Find where the given text appears and provide that cell's center as [x, y] coordinate. 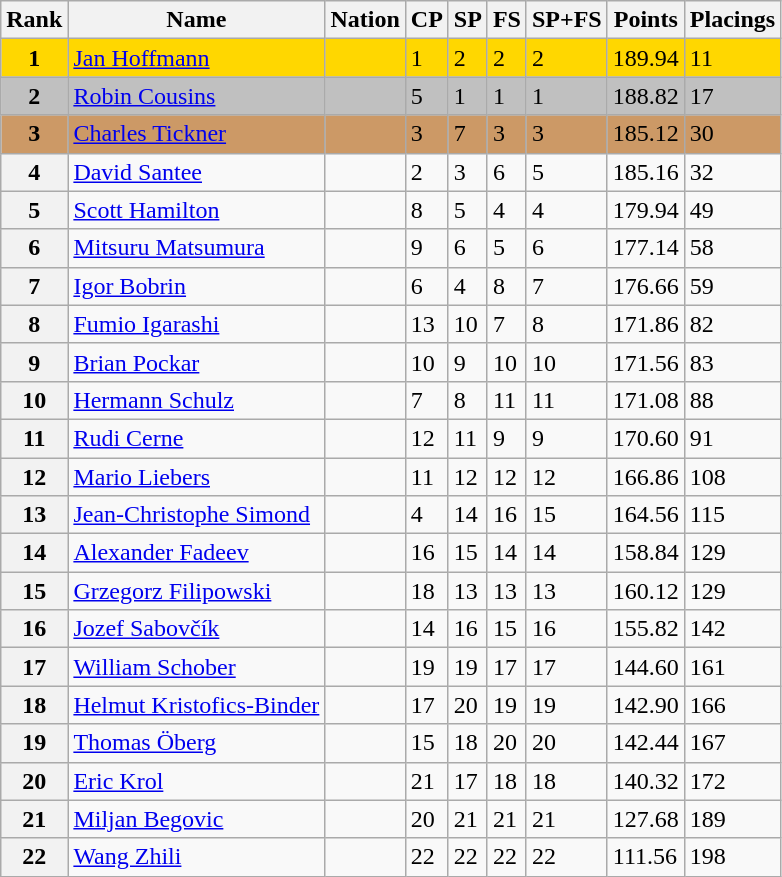
167 [732, 743]
185.12 [646, 134]
170.60 [646, 438]
Miljan Begovic [196, 819]
171.86 [646, 324]
Wang Zhili [196, 857]
Mario Liebers [196, 477]
SP [468, 20]
161 [732, 667]
49 [732, 210]
Jean-Christophe Simond [196, 515]
Nation [365, 20]
Placings [732, 20]
142 [732, 629]
188.82 [646, 96]
142.90 [646, 705]
179.94 [646, 210]
Jozef Sabovčík [196, 629]
142.44 [646, 743]
158.84 [646, 553]
Jan Hoffmann [196, 58]
Eric Krol [196, 781]
155.82 [646, 629]
59 [732, 286]
91 [732, 438]
David Santee [196, 172]
SP+FS [566, 20]
83 [732, 362]
30 [732, 134]
172 [732, 781]
Helmut Kristofics-Binder [196, 705]
58 [732, 248]
Alexander Fadeev [196, 553]
Rank [34, 20]
CP [426, 20]
166.86 [646, 477]
140.32 [646, 781]
171.08 [646, 400]
171.56 [646, 362]
185.16 [646, 172]
88 [732, 400]
William Schober [196, 667]
Points [646, 20]
198 [732, 857]
Charles Tickner [196, 134]
Igor Bobrin [196, 286]
82 [732, 324]
164.56 [646, 515]
160.12 [646, 591]
Hermann Schulz [196, 400]
Fumio Igarashi [196, 324]
144.60 [646, 667]
166 [732, 705]
Rudi Cerne [196, 438]
Robin Cousins [196, 96]
Name [196, 20]
177.14 [646, 248]
176.66 [646, 286]
Mitsuru Matsumura [196, 248]
32 [732, 172]
111.56 [646, 857]
127.68 [646, 819]
115 [732, 515]
Grzegorz Filipowski [196, 591]
FS [506, 20]
Scott Hamilton [196, 210]
Brian Pockar [196, 362]
108 [732, 477]
Thomas Öberg [196, 743]
189 [732, 819]
189.94 [646, 58]
